From the cell containing the given text, extract its center point as (x, y) coordinate. 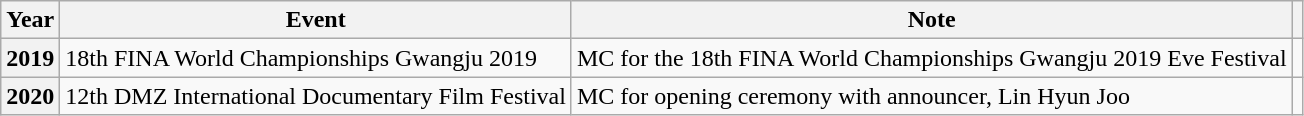
2020 (30, 96)
12th DMZ International Documentary Film Festival (316, 96)
MC for opening ceremony with announcer, Lin Hyun Joo (932, 96)
Note (932, 20)
2019 (30, 58)
Event (316, 20)
MC for the 18th FINA World Championships Gwangju 2019 Eve Festival (932, 58)
Year (30, 20)
18th FINA World Championships Gwangju 2019 (316, 58)
